Extract the [X, Y] coordinate from the center of the cell holding the provided text.  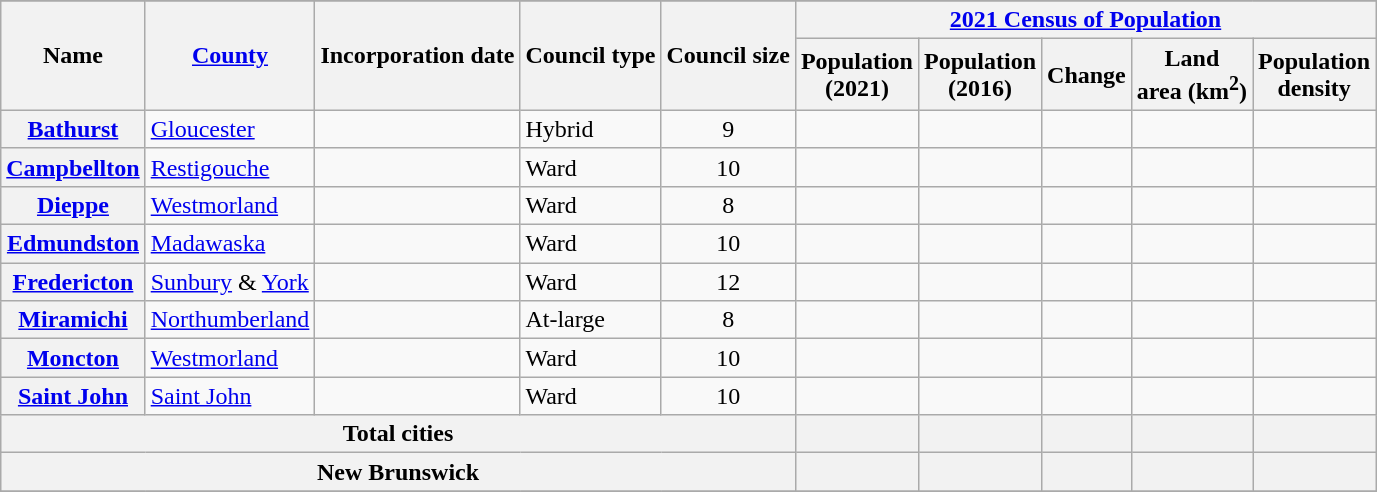
Sunbury & York [230, 282]
Bathurst [73, 129]
Madawaska [230, 244]
Populationdensity [1314, 75]
Moncton [73, 358]
Name [73, 56]
Council size [728, 56]
Council type [590, 56]
Fredericton [73, 282]
Population(2021) [856, 75]
Northumberland [230, 320]
Hybrid [590, 129]
12 [728, 282]
Restigouche [230, 167]
New Brunswick [398, 472]
Incorporation date [418, 56]
2021 Census of Population [1085, 20]
Total cities [398, 434]
At-large [590, 320]
Gloucester [230, 129]
9 [728, 129]
County [230, 56]
Miramichi [73, 320]
Change [1087, 75]
Dieppe [73, 205]
Population(2016) [980, 75]
Campbellton [73, 167]
Landarea (km2) [1192, 75]
Edmundston [73, 244]
